Return [X, Y] of the center of cell containing provided text 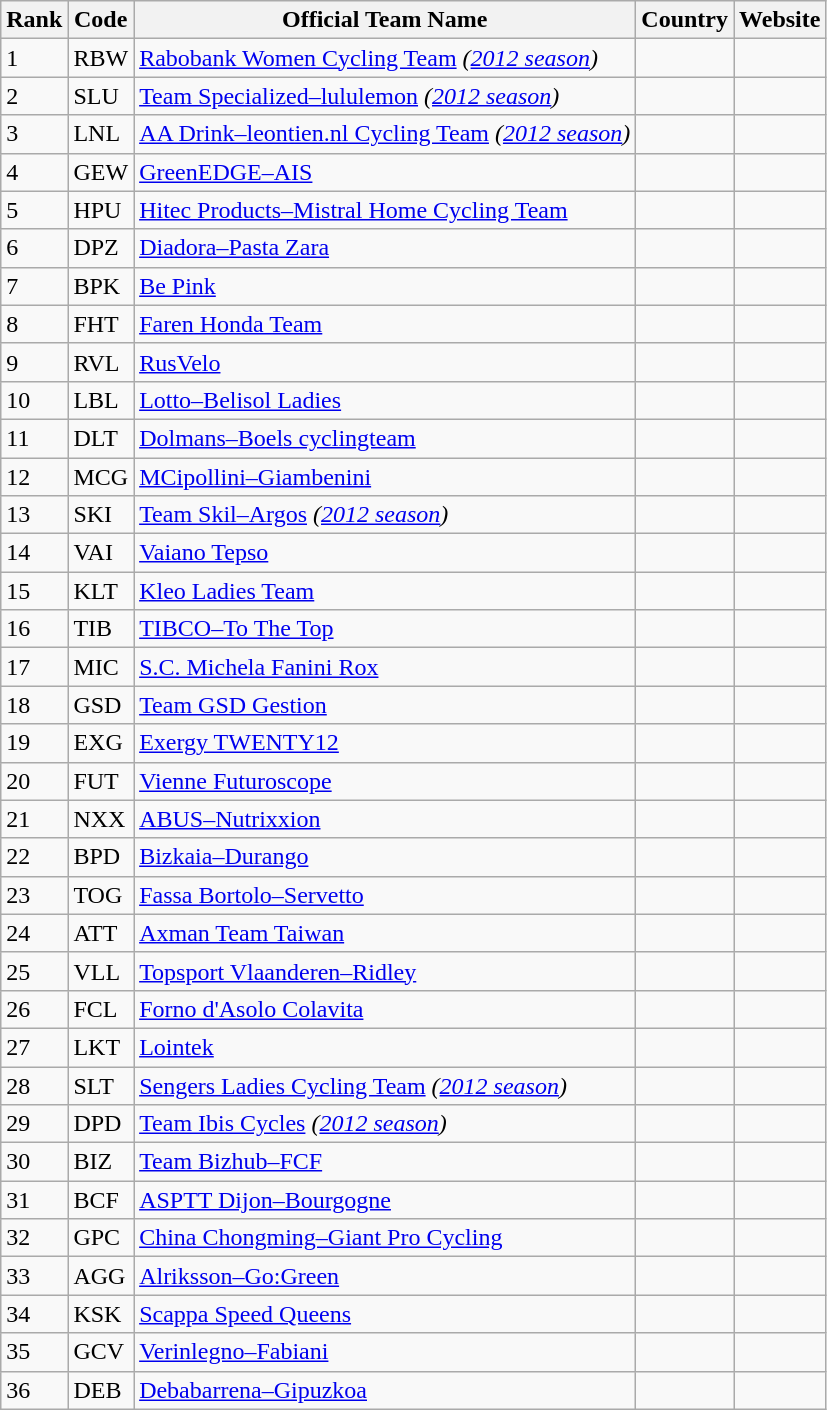
33 [34, 1276]
VLL [101, 971]
18 [34, 705]
14 [34, 553]
Kleo Ladies Team [385, 591]
NXX [101, 819]
11 [34, 438]
17 [34, 667]
ASPTT Dijon–Bourgogne [385, 1200]
MCipollini–Giambenini [385, 477]
RVL [101, 362]
LNL [101, 134]
Topsport Vlaanderen–Ridley [385, 971]
LBL [101, 400]
13 [34, 515]
FUT [101, 781]
AA Drink–leontien.nl Cycling Team (2012 season) [385, 134]
DLT [101, 438]
FCL [101, 1009]
Code [101, 20]
Rank [34, 20]
ABUS–Nutrixxion [385, 819]
30 [34, 1162]
6 [34, 248]
TIB [101, 629]
KLT [101, 591]
BPD [101, 857]
36 [34, 1390]
DPZ [101, 248]
Vienne Futuroscope [385, 781]
Rabobank Women Cycling Team (2012 season) [385, 58]
24 [34, 933]
SLU [101, 96]
16 [34, 629]
Sengers Ladies Cycling Team (2012 season) [385, 1085]
Exergy TWENTY12 [385, 743]
Dolmans–Boels cyclingteam [385, 438]
Be Pink [385, 286]
TOG [101, 895]
Bizkaia–Durango [385, 857]
GreenEDGE–AIS [385, 172]
5 [34, 210]
Verinlegno–Fabiani [385, 1352]
25 [34, 971]
Vaiano Tepso [385, 553]
GSD [101, 705]
Team Skil–Argos (2012 season) [385, 515]
DPD [101, 1124]
Team GSD Gestion [385, 705]
VAI [101, 553]
4 [34, 172]
Diadora–Pasta Zara [385, 248]
GCV [101, 1352]
MCG [101, 477]
9 [34, 362]
KSK [101, 1314]
8 [34, 324]
27 [34, 1047]
32 [34, 1238]
RusVelo [385, 362]
Team Bizhub–FCF [385, 1162]
GPC [101, 1238]
Team Ibis Cycles (2012 season) [385, 1124]
26 [34, 1009]
Country [685, 20]
Alriksson–Go:Green [385, 1276]
SKI [101, 515]
19 [34, 743]
23 [34, 895]
TIBCO–To The Top [385, 629]
31 [34, 1200]
BIZ [101, 1162]
Lotto–Belisol Ladies [385, 400]
Forno d'Asolo Colavita [385, 1009]
21 [34, 819]
China Chongming–Giant Pro Cycling [385, 1238]
S.C. Michela Fanini Rox [385, 667]
22 [34, 857]
1 [34, 58]
SLT [101, 1085]
Fassa Bortolo–Servetto [385, 895]
Website [780, 20]
Hitec Products–Mistral Home Cycling Team [385, 210]
28 [34, 1085]
12 [34, 477]
FHT [101, 324]
BCF [101, 1200]
2 [34, 96]
Official Team Name [385, 20]
Faren Honda Team [385, 324]
Scappa Speed Queens [385, 1314]
BPK [101, 286]
20 [34, 781]
AGG [101, 1276]
10 [34, 400]
Axman Team Taiwan [385, 933]
15 [34, 591]
35 [34, 1352]
RBW [101, 58]
29 [34, 1124]
34 [34, 1314]
7 [34, 286]
DEB [101, 1390]
MIC [101, 667]
EXG [101, 743]
3 [34, 134]
Lointek [385, 1047]
Team Specialized–lululemon (2012 season) [385, 96]
HPU [101, 210]
GEW [101, 172]
LKT [101, 1047]
ATT [101, 933]
Debabarrena–Gipuzkoa [385, 1390]
